Return (x, y) of the center of cell containing provided text 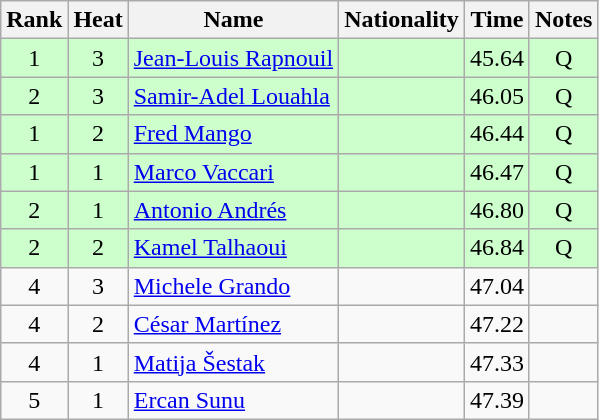
46.84 (496, 248)
45.64 (496, 58)
Matija Šestak (233, 362)
47.04 (496, 286)
Notes (563, 20)
Michele Grando (233, 286)
47.22 (496, 324)
Samir-Adel Louahla (233, 96)
Rank (34, 20)
46.80 (496, 210)
Antonio Andrés (233, 210)
Fred Mango (233, 134)
5 (34, 400)
Marco Vaccari (233, 172)
46.05 (496, 96)
46.44 (496, 134)
47.39 (496, 400)
Jean-Louis Rapnouil (233, 58)
César Martínez (233, 324)
Nationality (402, 20)
Kamel Talhaoui (233, 248)
47.33 (496, 362)
Name (233, 20)
Heat (98, 20)
Time (496, 20)
Ercan Sunu (233, 400)
46.47 (496, 172)
